Pinpoint the cell where the given text exists, returning its (x, y) midpoint coordinate. 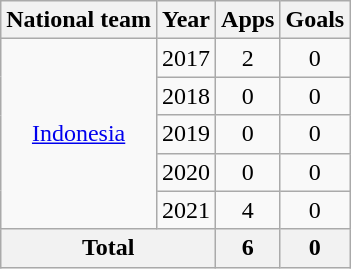
Year (186, 20)
Indonesia (79, 134)
6 (248, 248)
4 (248, 210)
2018 (186, 96)
Apps (248, 20)
Total (108, 248)
2017 (186, 58)
2021 (186, 210)
2020 (186, 172)
2 (248, 58)
National team (79, 20)
2019 (186, 134)
Goals (315, 20)
